Search for the cell housing the specified text and yield its [x, y] center coordinate. 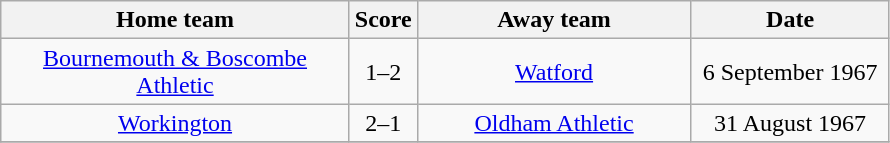
2–1 [383, 123]
31 August 1967 [790, 123]
Watford [554, 72]
6 September 1967 [790, 72]
Workington [176, 123]
Score [383, 20]
Oldham Athletic [554, 123]
Bournemouth & Boscombe Athletic [176, 72]
Date [790, 20]
Home team [176, 20]
1–2 [383, 72]
Away team [554, 20]
